For the text-containing cell, return its midpoint in (x, y) coordinate format. 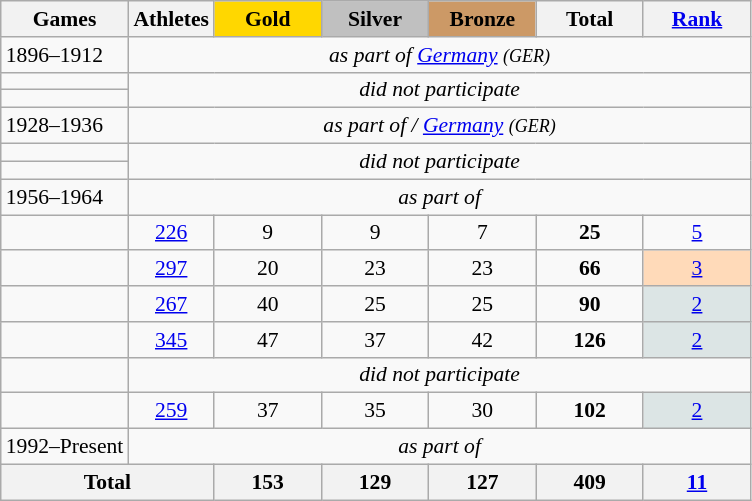
Rank (696, 19)
47 (268, 340)
Games (65, 19)
35 (374, 411)
1928–1936 (65, 126)
345 (171, 340)
259 (171, 411)
1896–1912 (65, 55)
126 (590, 340)
Silver (374, 19)
40 (268, 304)
42 (482, 340)
11 (696, 482)
Gold (268, 19)
153 (268, 482)
226 (171, 233)
1956–1964 (65, 197)
7 (482, 233)
as part of / Germany (GER) (439, 126)
129 (374, 482)
409 (590, 482)
127 (482, 482)
297 (171, 269)
1992–Present (65, 447)
90 (590, 304)
267 (171, 304)
5 (696, 233)
Athletes (171, 19)
102 (590, 411)
30 (482, 411)
66 (590, 269)
3 (696, 269)
Bronze (482, 19)
20 (268, 269)
as part of Germany (GER) (439, 55)
